Extract the [x, y] coordinate from the center of the cell holding the provided text.  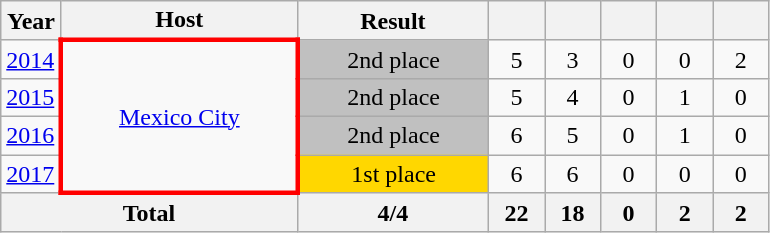
2016 [32, 135]
3 [572, 59]
22 [516, 213]
2014 [32, 59]
Mexico City [179, 116]
2017 [32, 173]
Total [150, 213]
Year [32, 21]
18 [572, 213]
Host [179, 21]
1st place [392, 173]
Result [392, 21]
4/4 [392, 213]
4 [572, 97]
2015 [32, 97]
